Extract the (X, Y) coordinate from the center of the cell holding the provided text.  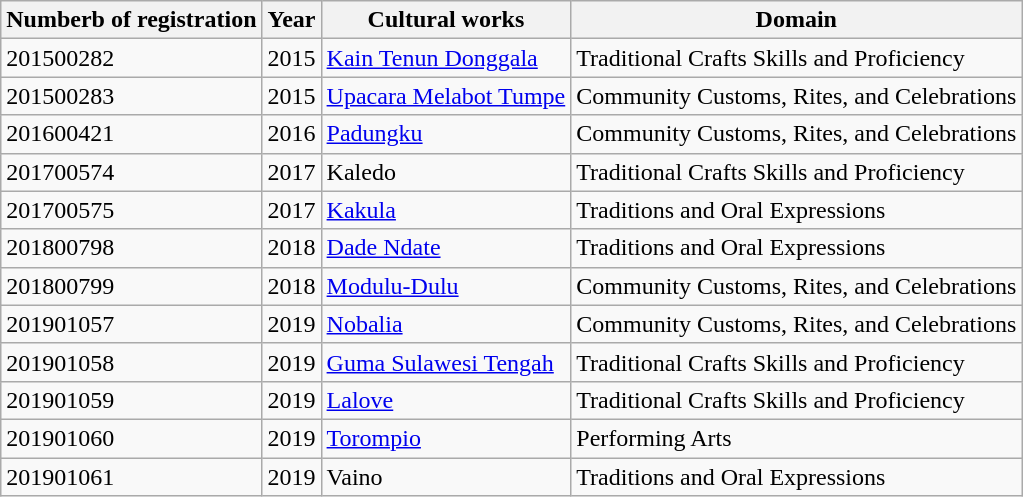
Lalove (446, 400)
Torompio (446, 438)
201500283 (132, 96)
Upacara Melabot Tumpe (446, 96)
Guma Sulawesi Tengah (446, 362)
201901060 (132, 438)
201901057 (132, 324)
Year (292, 20)
Vaino (446, 477)
Kain Tenun Donggala (446, 58)
201500282 (132, 58)
Performing Arts (796, 438)
2016 (292, 134)
201800799 (132, 286)
201901059 (132, 400)
201700574 (132, 172)
201901058 (132, 362)
201901061 (132, 477)
Numberb of registration (132, 20)
Kaledo (446, 172)
201600421 (132, 134)
201800798 (132, 248)
Cultural works (446, 20)
Kakula (446, 210)
Nobalia (446, 324)
Padungku (446, 134)
Domain (796, 20)
201700575 (132, 210)
Modulu-Dulu (446, 286)
Dade Ndate (446, 248)
